Scan for the cell matching the given text and deliver its (X, Y) coordinate at center. 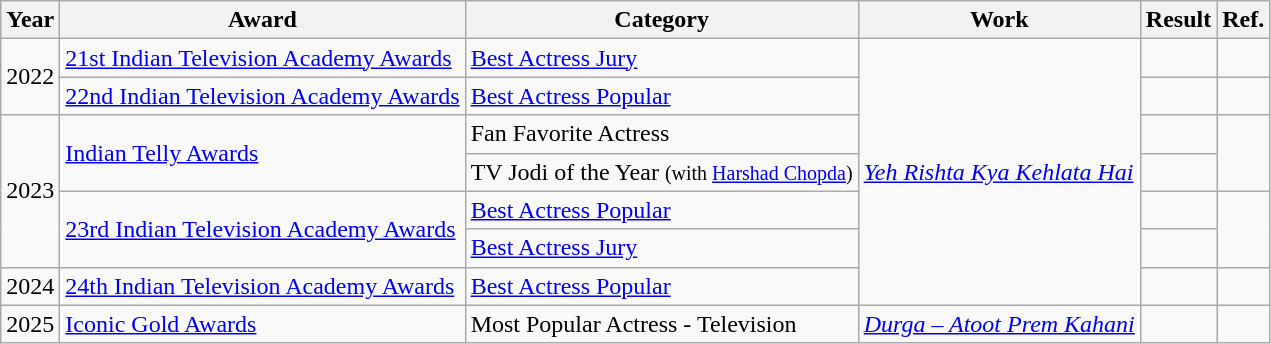
Most Popular Actress - Television (662, 324)
Indian Telly Awards (262, 153)
Ref. (1244, 20)
23rd Indian Television Academy Awards (262, 229)
2024 (30, 286)
2025 (30, 324)
22nd Indian Television Academy Awards (262, 96)
TV Jodi of the Year (with Harshad Chopda) (662, 172)
Result (1178, 20)
Iconic Gold Awards (262, 324)
Year (30, 20)
Work (999, 20)
2023 (30, 191)
24th Indian Television Academy Awards (262, 286)
Category (662, 20)
Award (262, 20)
21st Indian Television Academy Awards (262, 58)
2022 (30, 77)
Durga – Atoot Prem Kahani (999, 324)
Fan Favorite Actress (662, 134)
Yeh Rishta Kya Kehlata Hai (999, 172)
